Pinpoint the cell where the given text exists, returning its [X, Y] midpoint coordinate. 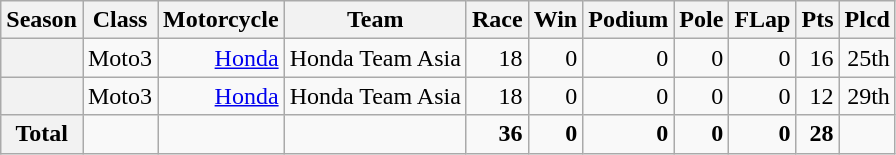
Podium [628, 20]
25th [867, 58]
12 [818, 96]
Total [42, 134]
29th [867, 96]
Motorcycle [222, 20]
Pts [818, 20]
Season [42, 20]
Plcd [867, 20]
16 [818, 58]
FLap [762, 20]
Pole [702, 20]
Win [556, 20]
Team [375, 20]
36 [497, 134]
Class [120, 20]
28 [818, 134]
Race [497, 20]
